Output the (X, Y) coordinate of the center of the cell containing the given text.  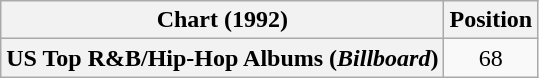
Chart (1992) (222, 20)
68 (491, 58)
US Top R&B/Hip-Hop Albums (Billboard) (222, 58)
Position (491, 20)
